Find where the given text appears and provide that cell's center as (x, y) coordinate. 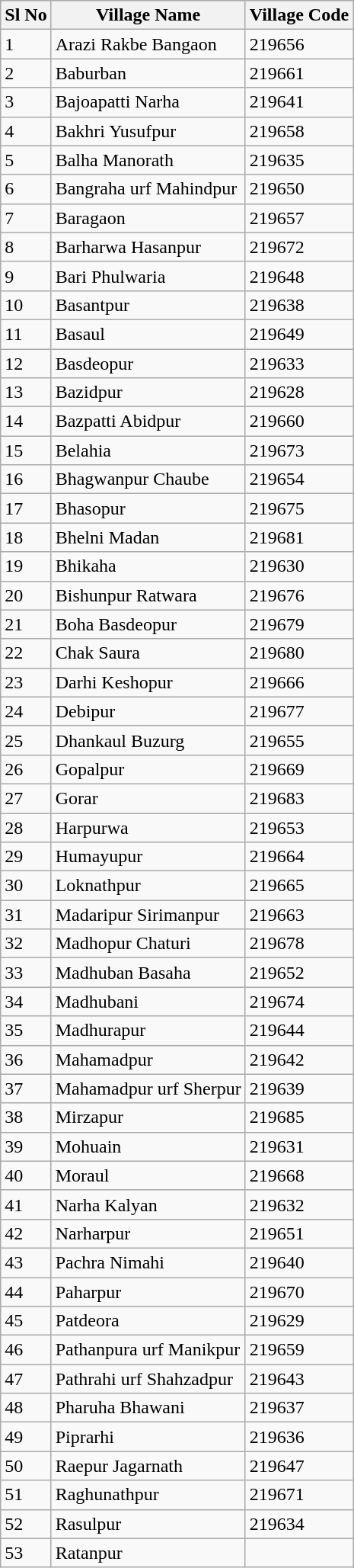
Piprarhi (148, 1437)
35 (26, 1031)
30 (26, 886)
Balha Manorath (148, 160)
Humayupur (148, 857)
219633 (298, 364)
219679 (298, 624)
Mahamadpur (148, 1060)
21 (26, 624)
219655 (298, 740)
Bakhri Yusufpur (148, 131)
53 (26, 1553)
34 (26, 1002)
13 (26, 393)
10 (26, 305)
219660 (298, 422)
219677 (298, 711)
8 (26, 247)
219639 (298, 1089)
219630 (298, 566)
Narharpur (148, 1233)
219643 (298, 1379)
49 (26, 1437)
Gorar (148, 798)
Madaripur Sirimanpur (148, 915)
41 (26, 1204)
Barharwa Hasanpur (148, 247)
Sl No (26, 15)
219671 (298, 1495)
Madhopur Chaturi (148, 944)
12 (26, 364)
219647 (298, 1466)
5 (26, 160)
15 (26, 451)
219644 (298, 1031)
Gopalpur (148, 769)
18 (26, 537)
37 (26, 1089)
219637 (298, 1408)
45 (26, 1321)
23 (26, 682)
Basdeopur (148, 364)
Bajoapatti Narha (148, 102)
Rasulpur (148, 1524)
Village Code (298, 15)
219631 (298, 1146)
26 (26, 769)
17 (26, 508)
Bhikaha (148, 566)
Darhi Keshopur (148, 682)
Loknathpur (148, 886)
219650 (298, 189)
219672 (298, 247)
219640 (298, 1262)
47 (26, 1379)
38 (26, 1117)
11 (26, 334)
Patdeora (148, 1321)
52 (26, 1524)
219648 (298, 276)
Bishunpur Ratwara (148, 595)
219673 (298, 451)
219629 (298, 1321)
14 (26, 422)
219666 (298, 682)
7 (26, 218)
40 (26, 1175)
Village Name (148, 15)
219683 (298, 798)
16 (26, 479)
20 (26, 595)
Chak Saura (148, 653)
219628 (298, 393)
Pathrahi urf Shahzadpur (148, 1379)
50 (26, 1466)
4 (26, 131)
Madhuban Basaha (148, 973)
219670 (298, 1292)
219669 (298, 769)
Paharpur (148, 1292)
219668 (298, 1175)
Bhasopur (148, 508)
Bari Phulwaria (148, 276)
219635 (298, 160)
Moraul (148, 1175)
219653 (298, 827)
219641 (298, 102)
Basaul (148, 334)
Bazpatti Abidpur (148, 422)
29 (26, 857)
Arazi Rakbe Bangaon (148, 44)
Pharuha Bhawani (148, 1408)
219659 (298, 1350)
42 (26, 1233)
219638 (298, 305)
219642 (298, 1060)
27 (26, 798)
219661 (298, 73)
219651 (298, 1233)
9 (26, 276)
1 (26, 44)
Belahia (148, 451)
Raepur Jagarnath (148, 1466)
2 (26, 73)
219676 (298, 595)
Baragaon (148, 218)
Basantpur (148, 305)
219652 (298, 973)
Narha Kalyan (148, 1204)
219674 (298, 1002)
51 (26, 1495)
Baburban (148, 73)
219657 (298, 218)
3 (26, 102)
Debipur (148, 711)
43 (26, 1262)
46 (26, 1350)
22 (26, 653)
219665 (298, 886)
219664 (298, 857)
219663 (298, 915)
36 (26, 1060)
219649 (298, 334)
Bangraha urf Mahindpur (148, 189)
28 (26, 827)
Pachra Nimahi (148, 1262)
6 (26, 189)
Bhagwanpur Chaube (148, 479)
Harpurwa (148, 827)
25 (26, 740)
32 (26, 944)
Bhelni Madan (148, 537)
Raghunathpur (148, 1495)
Mirzapur (148, 1117)
Ratanpur (148, 1553)
219658 (298, 131)
219675 (298, 508)
219656 (298, 44)
33 (26, 973)
48 (26, 1408)
Dhankaul Buzurg (148, 740)
219632 (298, 1204)
219685 (298, 1117)
219678 (298, 944)
Boha Basdeopur (148, 624)
219681 (298, 537)
Bazidpur (148, 393)
24 (26, 711)
219680 (298, 653)
31 (26, 915)
19 (26, 566)
Mahamadpur urf Sherpur (148, 1089)
219654 (298, 479)
Pathanpura urf Manikpur (148, 1350)
Madhurapur (148, 1031)
219634 (298, 1524)
219636 (298, 1437)
Mohuain (148, 1146)
44 (26, 1292)
39 (26, 1146)
Madhubani (148, 1002)
